Determine the (x, y) coordinate at the center of the cell enclosing the given text.  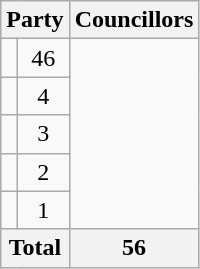
1 (43, 210)
Councillors (134, 20)
Total (35, 248)
3 (43, 134)
56 (134, 248)
Party (35, 20)
4 (43, 96)
2 (43, 172)
46 (43, 58)
